Detect which cell encompasses the target text, then output its [x, y] center coordinate. 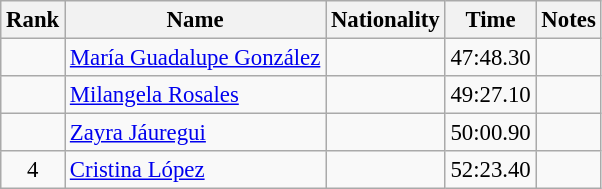
Name [196, 20]
52:23.40 [490, 170]
Time [490, 20]
4 [33, 170]
Cristina López [196, 170]
Zayra Jáuregui [196, 133]
47:48.30 [490, 58]
49:27.10 [490, 95]
Notes [568, 20]
María Guadalupe González [196, 58]
Rank [33, 20]
50:00.90 [490, 133]
Milangela Rosales [196, 95]
Nationality [386, 20]
